Determine the (X, Y) coordinate at the center of the cell enclosing the given text.  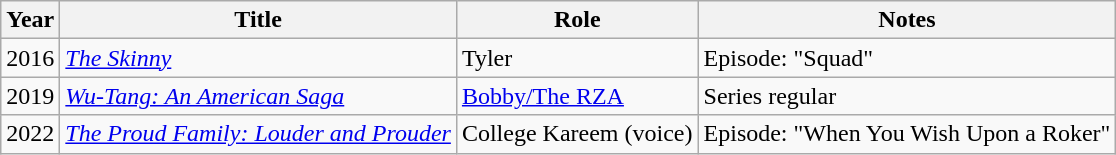
Episode: "Squad" (907, 58)
2016 (30, 58)
2019 (30, 96)
Role (577, 20)
Wu-Tang: An American Saga (258, 96)
Title (258, 20)
2022 (30, 134)
College Kareem (voice) (577, 134)
Year (30, 20)
The Skinny (258, 58)
Tyler (577, 58)
Bobby/The RZA (577, 96)
Notes (907, 20)
The Proud Family: Louder and Prouder (258, 134)
Series regular (907, 96)
Episode: "When You Wish Upon a Roker" (907, 134)
